For the text-containing cell, return its midpoint in (x, y) coordinate format. 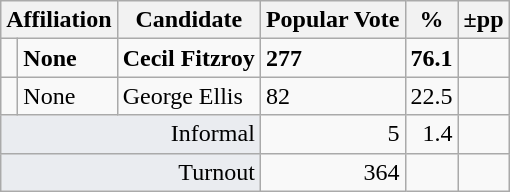
Popular Vote (332, 20)
±pp (484, 20)
364 (332, 172)
Turnout (131, 172)
5 (332, 134)
277 (332, 58)
% (432, 20)
Informal (131, 134)
22.5 (432, 96)
Candidate (188, 20)
George Ellis (188, 96)
1.4 (432, 134)
Cecil Fitzroy (188, 58)
82 (332, 96)
76.1 (432, 58)
Affiliation (59, 20)
